Return [X, Y] of the center of cell containing provided text 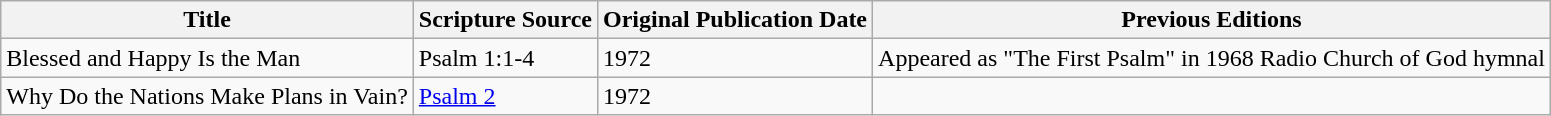
Psalm 2 [505, 96]
Previous Editions [1212, 20]
Title [208, 20]
Scripture Source [505, 20]
Why Do the Nations Make Plans in Vain? [208, 96]
Psalm 1:1-4 [505, 58]
Blessed and Happy Is the Man [208, 58]
Appeared as "The First Psalm" in 1968 Radio Church of God hymnal [1212, 58]
Original Publication Date [734, 20]
